Return the (x, y) coordinate for the center point of the cell that contains the specified text.  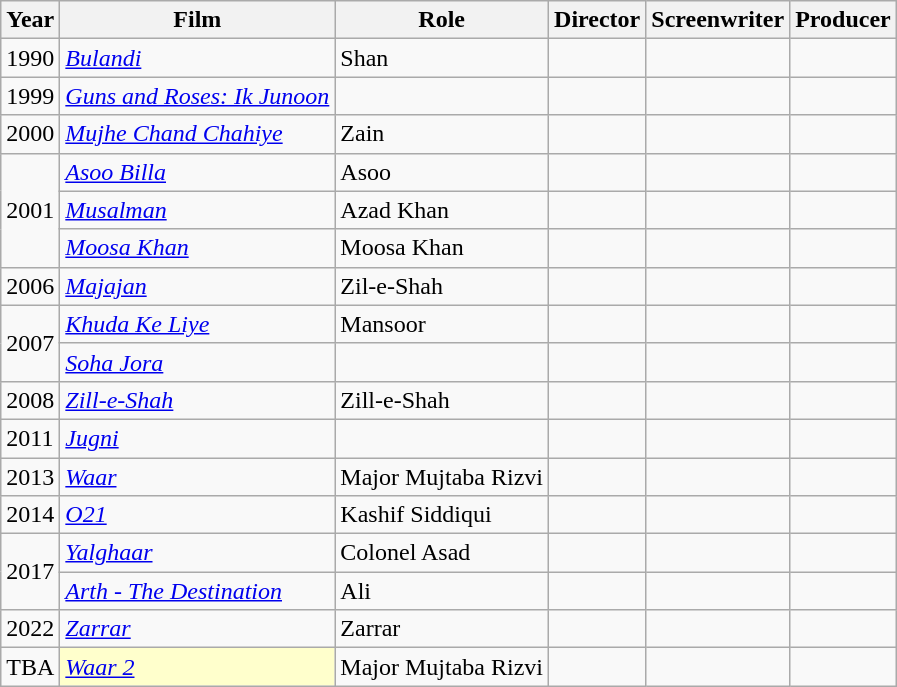
2006 (30, 286)
2007 (30, 343)
Zil-e-Shah (442, 286)
Waar (198, 477)
Shan (442, 58)
Year (30, 20)
O21 (198, 515)
Asoo (442, 172)
Producer (844, 20)
Zain (442, 134)
Jugni (198, 438)
2008 (30, 400)
Film (198, 20)
Bulandi (198, 58)
2011 (30, 438)
Mansoor (442, 324)
Colonel Asad (442, 553)
Yalghaar (198, 553)
1990 (30, 58)
Guns and Roses: Ik Junoon (198, 96)
Azad Khan (442, 210)
Waar 2 (198, 667)
Khuda Ke Liye (198, 324)
2014 (30, 515)
Ali (442, 591)
2022 (30, 629)
Arth - The Destination (198, 591)
Mujhe Chand Chahiye (198, 134)
2017 (30, 572)
2000 (30, 134)
Role (442, 20)
Director (598, 20)
Kashif Siddiqui (442, 515)
Majajan (198, 286)
2001 (30, 210)
Asoo Billa (198, 172)
1999 (30, 96)
TBA (30, 667)
2013 (30, 477)
Soha Jora (198, 362)
Screenwriter (718, 20)
Musalman (198, 210)
